Search for the cell housing the specified text and yield its [x, y] center coordinate. 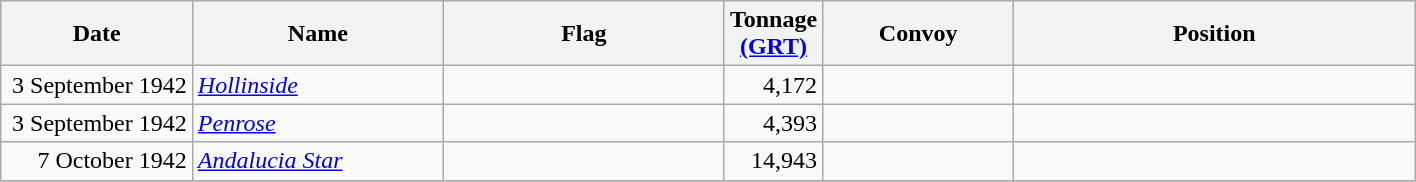
4,172 [773, 85]
Penrose [318, 123]
Hollinside [318, 85]
7 October 1942 [96, 161]
Andalucia Star [318, 161]
4,393 [773, 123]
Tonnage (GRT) [773, 34]
Name [318, 34]
Convoy [918, 34]
14,943 [773, 161]
Date [96, 34]
Position [1214, 34]
Flag [584, 34]
